For the text-containing cell, return its midpoint in [X, Y] coordinate format. 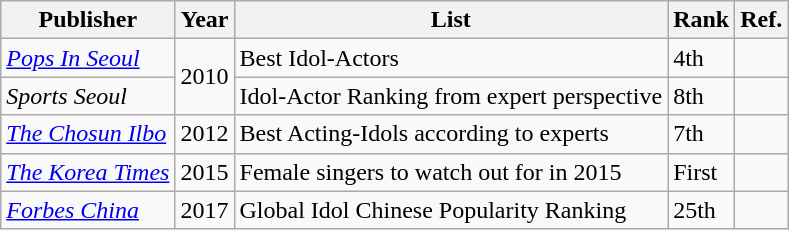
2017 [204, 210]
The Korea Times [88, 172]
4th [702, 58]
Ref. [762, 20]
8th [702, 96]
2010 [204, 77]
Best Idol-Actors [451, 58]
7th [702, 134]
25th [702, 210]
Best Acting-Idols according to experts [451, 134]
Year [204, 20]
The Chosun Ilbo [88, 134]
First [702, 172]
2012 [204, 134]
Publisher [88, 20]
Forbes China [88, 210]
List [451, 20]
Pops In Seoul [88, 58]
Idol-Actor Ranking from expert perspective [451, 96]
Rank [702, 20]
Global Idol Chinese Popularity Ranking [451, 210]
Sports Seoul [88, 96]
Female singers to watch out for in 2015 [451, 172]
2015 [204, 172]
